Pinpoint the cell where the given text exists, returning its (x, y) midpoint coordinate. 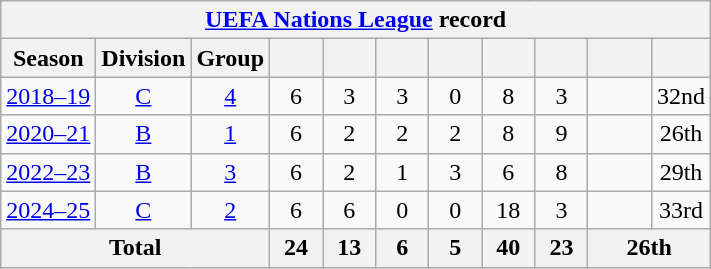
2024–25 (48, 210)
Total (136, 248)
24 (296, 248)
23 (562, 248)
9 (562, 134)
4 (230, 96)
33rd (680, 210)
2018–19 (48, 96)
2022–23 (48, 172)
29th (680, 172)
13 (350, 248)
Season (48, 58)
Division (144, 58)
18 (508, 210)
2020–21 (48, 134)
5 (456, 248)
UEFA Nations League record (356, 20)
Group (230, 58)
32nd (680, 96)
40 (508, 248)
